Determine the (x, y) coordinate at the center of the cell enclosing the given text.  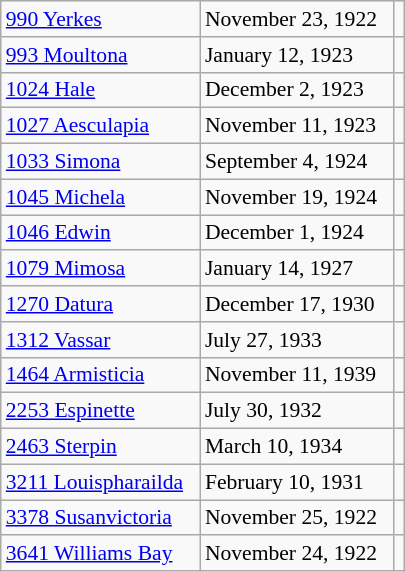
1024 Hale (100, 90)
1464 Armisticia (100, 375)
990 Yerkes (100, 19)
2253 Espinette (100, 411)
September 4, 1924 (297, 162)
November 23, 1922 (297, 19)
November 25, 1922 (297, 518)
1045 Michela (100, 197)
1027 Aesculapia (100, 126)
1046 Edwin (100, 233)
February 10, 1931 (297, 482)
3641 Williams Bay (100, 554)
3378 Susanvictoria (100, 518)
3211 Louispharailda (100, 482)
January 14, 1927 (297, 269)
1270 Datura (100, 304)
1312 Vassar (100, 340)
2463 Sterpin (100, 447)
993 Moultona (100, 55)
December 17, 1930 (297, 304)
July 27, 1933 (297, 340)
1079 Mimosa (100, 269)
November 19, 1924 (297, 197)
July 30, 1932 (297, 411)
December 2, 1923 (297, 90)
1033 Simona (100, 162)
March 10, 1934 (297, 447)
January 12, 1923 (297, 55)
December 1, 1924 (297, 233)
November 11, 1939 (297, 375)
November 11, 1923 (297, 126)
November 24, 1922 (297, 554)
